Output the (X, Y) coordinate of the center of the cell containing the given text.  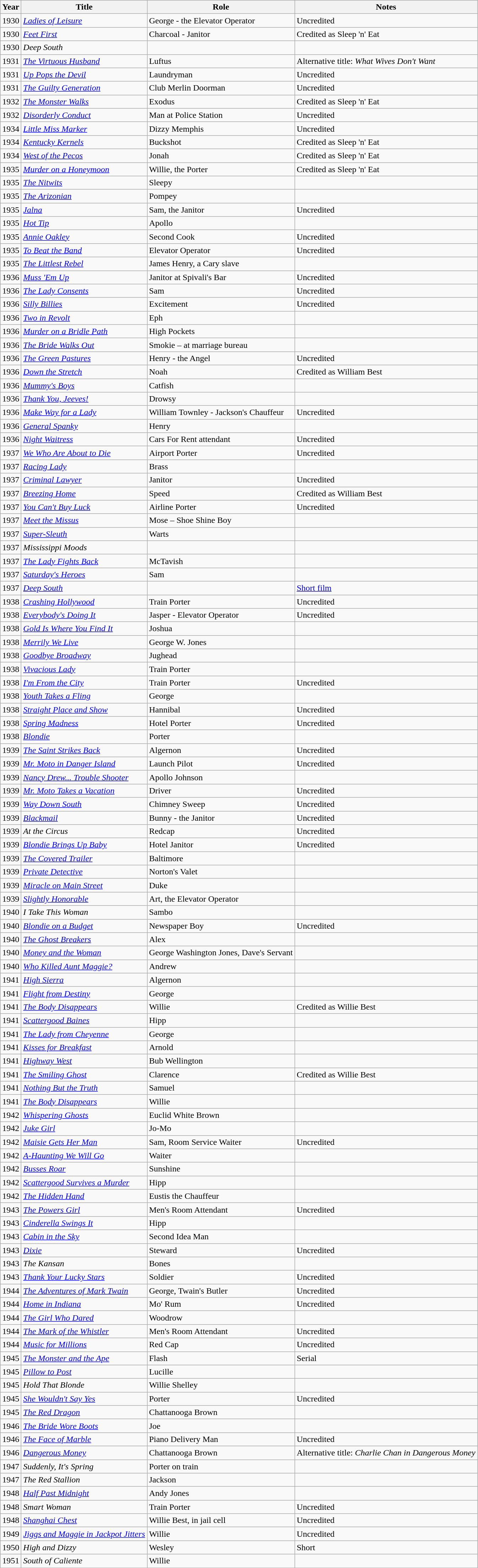
1949 (11, 1534)
Flash (221, 1358)
The Virtuous Husband (84, 61)
Criminal Lawyer (84, 480)
Dangerous Money (84, 1453)
The Lady from Cheyenne (84, 1034)
Silly Billies (84, 304)
The Kansan (84, 1264)
Flight from Destiny (84, 993)
Norton's Valet (221, 872)
Way Down South (84, 804)
Mississippi Moods (84, 547)
Mose – Shoe Shine Boy (221, 520)
The Mark of the Whistler (84, 1331)
Club Merlin Doorman (221, 88)
Little Miss Marker (84, 129)
Jackson (221, 1480)
The Red Dragon (84, 1412)
Buckshot (221, 142)
Wesley (221, 1547)
Woodrow (221, 1318)
Spring Madness (84, 723)
Thank Your Lucky Stars (84, 1277)
Title (84, 7)
Miracle on Main Street (84, 885)
West of the Pecos (84, 155)
Redcap (221, 831)
Short film (386, 588)
Down the Stretch (84, 372)
Thank You, Jeeves! (84, 399)
Meet the Missus (84, 520)
The Ghost Breakers (84, 939)
1950 (11, 1547)
The Arizonian (84, 196)
Nothing But the Truth (84, 1088)
Vivacious Lady (84, 669)
Cabin in the Sky (84, 1236)
Merrily We Live (84, 642)
The Covered Trailer (84, 858)
The Littlest Rebel (84, 264)
To Beat the Band (84, 250)
Bones (221, 1264)
We Who Are About to Die (84, 453)
Joshua (221, 629)
Slightly Honorable (84, 899)
Hotel Janitor (221, 845)
Bub Wellington (221, 1061)
I'm From the City (84, 683)
Suddenly, It's Spring (84, 1466)
Steward (221, 1250)
Lucille (221, 1372)
George Washington Jones, Dave's Servant (221, 953)
Arnold (221, 1048)
Soldier (221, 1277)
Crashing Hollywood (84, 602)
Pillow to Post (84, 1372)
Home in Indiana (84, 1304)
Andrew (221, 966)
Willie Best, in jail cell (221, 1520)
Jo-Mo (221, 1129)
Blondie Brings Up Baby (84, 845)
General Spanky (84, 426)
Gold Is Where You Find It (84, 629)
I Take This Woman (84, 912)
Mo' Rum (221, 1304)
The Bride Walks Out (84, 345)
The Smiling Ghost (84, 1075)
Driver (221, 791)
Exodus (221, 102)
Jughead (221, 656)
Goodbye Broadway (84, 656)
At the Circus (84, 831)
Night Waitress (84, 439)
Chimney Sweep (221, 804)
Excitement (221, 304)
Henry - the Angel (221, 358)
1951 (11, 1561)
Super-Sleuth (84, 534)
Baltimore (221, 858)
Laundryman (221, 75)
Jasper - Elevator Operator (221, 615)
Henry (221, 426)
William Townley - Jackson's Chauffeur (221, 413)
Duke (221, 885)
Everybody's Doing It (84, 615)
Music for Millions (84, 1345)
Kentucky Kernels (84, 142)
Joe (221, 1426)
Blondie on a Budget (84, 926)
Piano Delivery Man (221, 1439)
Art, the Elevator Operator (221, 899)
Eustis the Chauffeur (221, 1196)
Year (11, 7)
Kisses for Breakfast (84, 1048)
Alternative title: Charlie Chan in Dangerous Money (386, 1453)
Euclid White Brown (221, 1115)
Nancy Drew... Trouble Shooter (84, 777)
The Saint Strikes Back (84, 750)
Launch Pilot (221, 764)
Bunny - the Janitor (221, 818)
Hotel Porter (221, 723)
Warts (221, 534)
The Face of Marble (84, 1439)
The Green Pastures (84, 358)
The Lady Fights Back (84, 561)
Ladies of Leisure (84, 21)
Sambo (221, 912)
Up Pops the Devil (84, 75)
McTavish (221, 561)
Disorderly Conduct (84, 115)
The Monster Walks (84, 102)
Brass (221, 466)
Willie, the Porter (221, 169)
Smart Woman (84, 1507)
High Pockets (221, 331)
Mr. Moto in Danger Island (84, 764)
Alternative title: What Wives Don't Want (386, 61)
Murder on a Bridle Path (84, 331)
Maisie Gets Her Man (84, 1142)
Blondie (84, 737)
Speed (221, 493)
You Can't Buy Luck (84, 507)
George W. Jones (221, 642)
Short (386, 1547)
Second Idea Man (221, 1236)
The Adventures of Mark Twain (84, 1291)
Second Cook (221, 237)
Notes (386, 7)
The Red Stallion (84, 1480)
Juke Girl (84, 1129)
Private Detective (84, 872)
Shanghai Chest (84, 1520)
Annie Oakley (84, 237)
Luftus (221, 61)
The Hidden Hand (84, 1196)
Porter on train (221, 1466)
Straight Place and Show (84, 710)
The Girl Who Dared (84, 1318)
Catfish (221, 385)
Jonah (221, 155)
Two in Revolt (84, 318)
Scattergood Baines (84, 1020)
George - the Elevator Operator (221, 21)
Cinderella Swings It (84, 1223)
Hot Tip (84, 223)
Sam, Room Service Waiter (221, 1142)
Sam, the Janitor (221, 210)
Hold That Blonde (84, 1385)
Mummy's Boys (84, 385)
The Lady Consents (84, 291)
Feet First (84, 34)
Breezing Home (84, 493)
Noah (221, 372)
Whispering Ghosts (84, 1115)
Sleepy (221, 183)
Highway West (84, 1061)
Make Way for a Lady (84, 413)
Busses Roar (84, 1169)
The Powers Girl (84, 1209)
Serial (386, 1358)
Murder on a Honeymoon (84, 169)
The Bride Wore Boots (84, 1426)
George, Twain's Butler (221, 1291)
Airline Porter (221, 507)
Youth Takes a Fling (84, 696)
Money and the Woman (84, 953)
Muss 'Em Up (84, 277)
Janitor at Spivali's Bar (221, 277)
Red Cap (221, 1345)
Dixie (84, 1250)
Role (221, 7)
Newspaper Boy (221, 926)
Drowsy (221, 399)
Jalna (84, 210)
Cars For Rent attendant (221, 439)
She Wouldn't Say Yes (84, 1399)
Blackmail (84, 818)
Half Past Midnight (84, 1493)
James Henry, a Cary slave (221, 264)
Charcoal - Janitor (221, 34)
Pompey (221, 196)
Clarence (221, 1075)
Alex (221, 939)
Sunshine (221, 1169)
Who Killed Aunt Maggie? (84, 966)
Samuel (221, 1088)
Man at Police Station (221, 115)
Mr. Moto Takes a Vacation (84, 791)
High Sierra (84, 980)
The Monster and the Ape (84, 1358)
South of Caliente (84, 1561)
Willie Shelley (221, 1385)
Waiter (221, 1155)
Jiggs and Maggie in Jackpot Jitters (84, 1534)
Dizzy Memphis (221, 129)
Apollo (221, 223)
Elevator Operator (221, 250)
Airport Porter (221, 453)
The Guilty Generation (84, 88)
Saturday's Heroes (84, 574)
Racing Lady (84, 466)
Apollo Johnson (221, 777)
Scattergood Survives a Murder (84, 1182)
Eph (221, 318)
Smokie – at marriage bureau (221, 345)
A-Haunting We Will Go (84, 1155)
The Nitwits (84, 183)
Hannibal (221, 710)
Janitor (221, 480)
Andy Jones (221, 1493)
High and Dizzy (84, 1547)
